Search for the cell housing the specified text and yield its (X, Y) center coordinate. 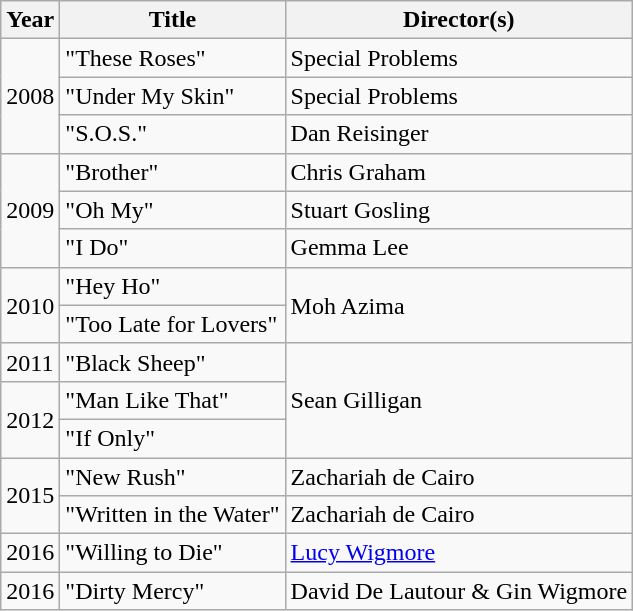
"Under My Skin" (172, 96)
2015 (30, 496)
"If Only" (172, 438)
Title (172, 20)
2012 (30, 419)
Lucy Wigmore (459, 553)
Gemma Lee (459, 248)
"These Roses" (172, 58)
"New Rush" (172, 477)
Year (30, 20)
2010 (30, 305)
"Hey Ho" (172, 286)
"I Do" (172, 248)
Director(s) (459, 20)
2009 (30, 210)
Sean Gilligan (459, 400)
"Man Like That" (172, 400)
"Black Sheep" (172, 362)
"Oh My" (172, 210)
"S.O.S." (172, 134)
Moh Azima (459, 305)
David De Lautour & Gin Wigmore (459, 591)
"Too Late for Lovers" (172, 324)
"Willing to Die" (172, 553)
Chris Graham (459, 172)
Stuart Gosling (459, 210)
"Dirty Mercy" (172, 591)
"Brother" (172, 172)
"Written in the Water" (172, 515)
Dan Reisinger (459, 134)
2011 (30, 362)
2008 (30, 96)
